For the text-containing cell, return its midpoint in [x, y] coordinate format. 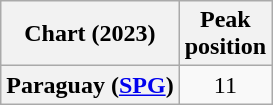
Peakposition [225, 34]
11 [225, 85]
Paraguay (SPG) [90, 85]
Chart (2023) [90, 34]
